Find where the given text appears and provide that cell's center as (X, Y) coordinate. 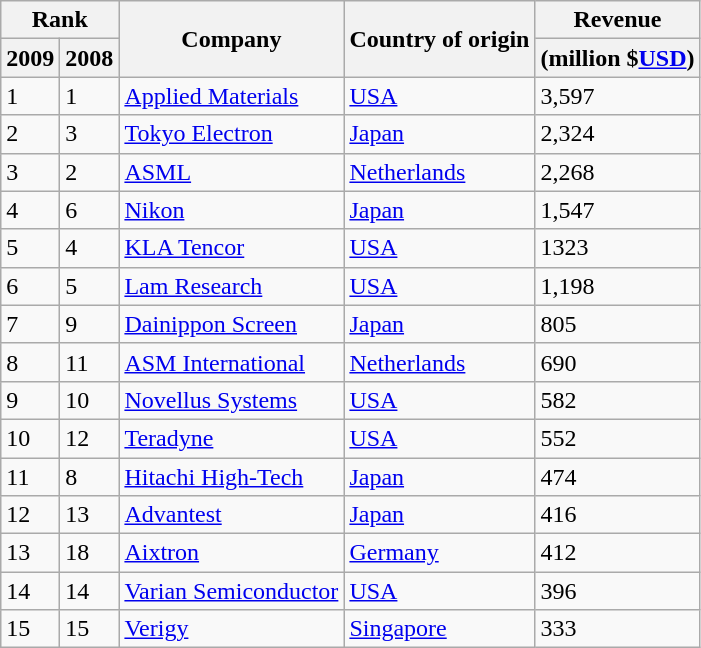
552 (618, 438)
2009 (30, 58)
582 (618, 400)
1,547 (618, 210)
1,198 (618, 286)
Hitachi High-Tech (232, 477)
412 (618, 553)
474 (618, 477)
1323 (618, 248)
Applied Materials (232, 96)
Singapore (440, 629)
Novellus Systems (232, 400)
Lam Research (232, 286)
Dainippon Screen (232, 324)
7 (30, 324)
690 (618, 362)
Country of origin (440, 39)
3,597 (618, 96)
2008 (90, 58)
Tokyo Electron (232, 134)
ASM International (232, 362)
2,268 (618, 172)
Varian Semiconductor (232, 591)
KLA Tencor (232, 248)
Rank (60, 20)
ASML (232, 172)
Aixtron (232, 553)
Company (232, 39)
Advantest (232, 515)
18 (90, 553)
Nikon (232, 210)
Germany (440, 553)
805 (618, 324)
333 (618, 629)
(million $USD) (618, 58)
Verigy (232, 629)
Revenue (618, 20)
2,324 (618, 134)
416 (618, 515)
396 (618, 591)
Teradyne (232, 438)
